For the text-containing cell, return its midpoint in [X, Y] coordinate format. 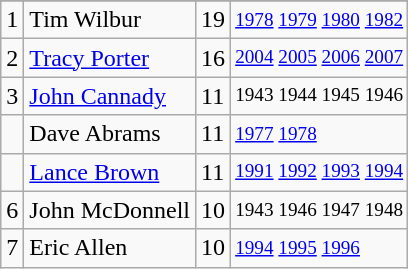
6 [12, 210]
Tim Wilbur [110, 20]
1991 1992 1993 1994 [320, 172]
2004 2005 2006 2007 [320, 58]
John McDonnell [110, 210]
7 [12, 248]
19 [214, 20]
John Cannady [110, 96]
3 [12, 96]
1943 1944 1945 1946 [320, 96]
Eric Allen [110, 248]
2 [12, 58]
16 [214, 58]
Dave Abrams [110, 134]
1943 1946 1947 1948 [320, 210]
Tracy Porter [110, 58]
1 [12, 20]
1978 1979 1980 1982 [320, 20]
1977 1978 [320, 134]
1994 1995 1996 [320, 248]
Lance Brown [110, 172]
